Output the (x, y) coordinate of the center of the cell containing the given text.  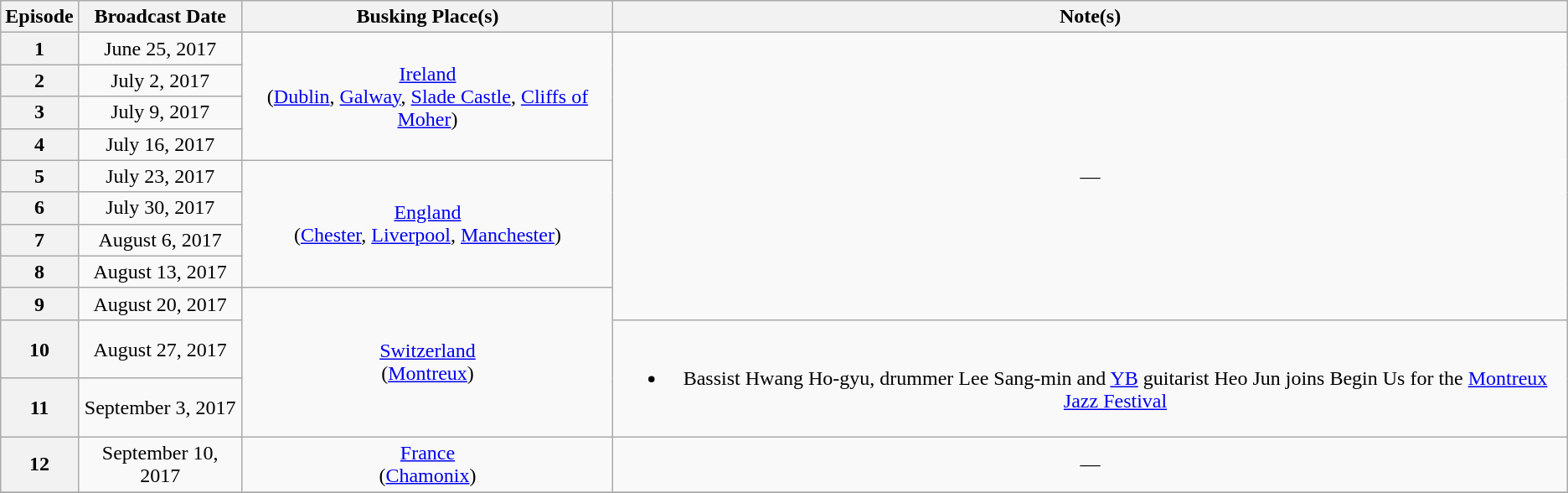
July 16, 2017 (160, 144)
4 (39, 144)
Switzerland(Montreux) (427, 362)
France(Chamonix) (427, 464)
7 (39, 240)
July 23, 2017 (160, 176)
England(Chester, Liverpool, Manchester) (427, 224)
August 13, 2017 (160, 272)
2 (39, 80)
September 10, 2017 (160, 464)
Bassist Hwang Ho-gyu, drummer Lee Sang-min and YB guitarist Heo Jun joins Begin Us for the Montreux Jazz Festival (1091, 378)
September 3, 2017 (160, 407)
9 (39, 304)
July 9, 2017 (160, 112)
10 (39, 349)
August 20, 2017 (160, 304)
July 30, 2017 (160, 208)
6 (39, 208)
Busking Place(s) (427, 17)
11 (39, 407)
3 (39, 112)
Broadcast Date (160, 17)
August 27, 2017 (160, 349)
5 (39, 176)
June 25, 2017 (160, 49)
Ireland(Dublin, Galway, Slade Castle, Cliffs of Moher) (427, 96)
Note(s) (1091, 17)
1 (39, 49)
July 2, 2017 (160, 80)
Episode (39, 17)
August 6, 2017 (160, 240)
8 (39, 272)
12 (39, 464)
